For the text-containing cell, return its midpoint in [x, y] coordinate format. 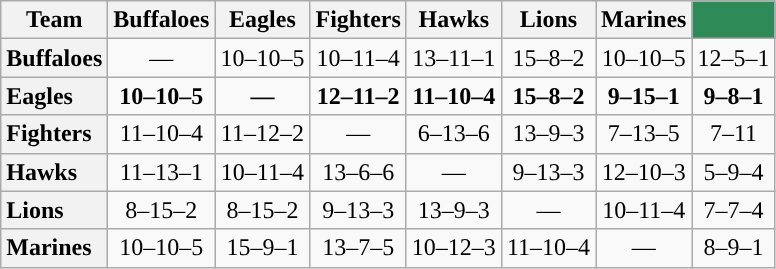
10–12–3 [454, 248]
9–15–1 [644, 96]
7–7–4 [734, 210]
9–8–1 [734, 96]
12–10–3 [644, 172]
12–5–1 [734, 58]
6–13–6 [454, 134]
7–11 [734, 134]
13–7–5 [358, 248]
Team [54, 20]
8–9–1 [734, 248]
13–6–6 [358, 172]
11–12–2 [262, 134]
15–9–1 [262, 248]
5–9–4 [734, 172]
12–11–2 [358, 96]
11–13–1 [162, 172]
7–13–5 [644, 134]
13–11–1 [454, 58]
